Detect which cell encompasses the target text, then output its [x, y] center coordinate. 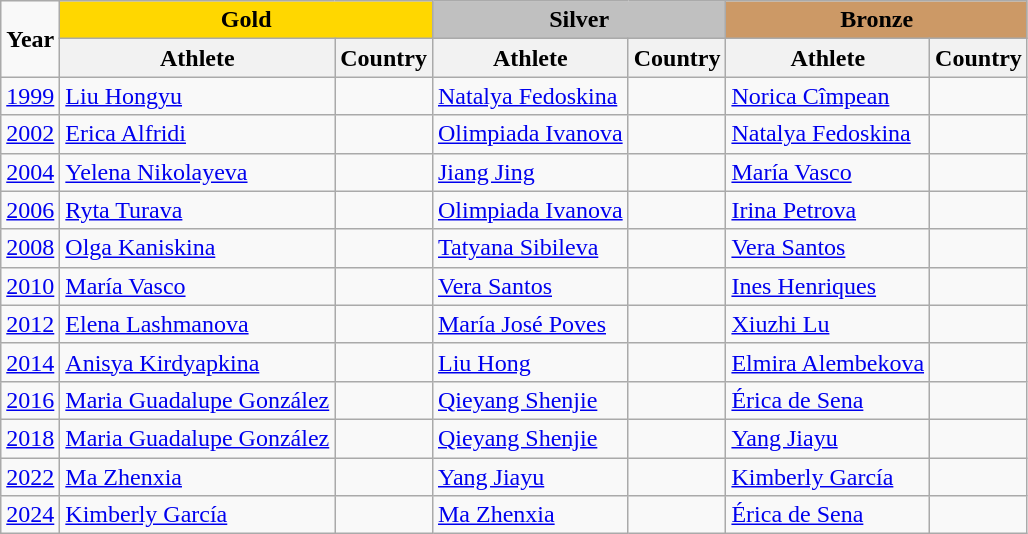
Elena Lashmanova [198, 324]
2006 [30, 210]
2016 [30, 400]
2022 [30, 477]
2002 [30, 134]
Liu Hongyu [198, 96]
Year [30, 39]
Yelena Nikolayeva [198, 172]
Jiang Jing [530, 172]
Irina Petrova [828, 210]
Ryta Turava [198, 210]
Gold [246, 20]
2004 [30, 172]
2024 [30, 515]
Bronze [876, 20]
Xiuzhi Lu [828, 324]
Olga Kaniskina [198, 248]
Erica Alfridi [198, 134]
2008 [30, 248]
2010 [30, 286]
Ines Henriques [828, 286]
Anisya Kirdyapkina [198, 362]
María José Poves [530, 324]
Liu Hong [530, 362]
2018 [30, 438]
Tatyana Sibileva [530, 248]
Silver [578, 20]
Elmira Alembekova [828, 362]
2012 [30, 324]
Norica Cîmpean [828, 96]
1999 [30, 96]
2014 [30, 362]
